Capture the cell that displays the provided text and extract its (x, y) central coordinate. 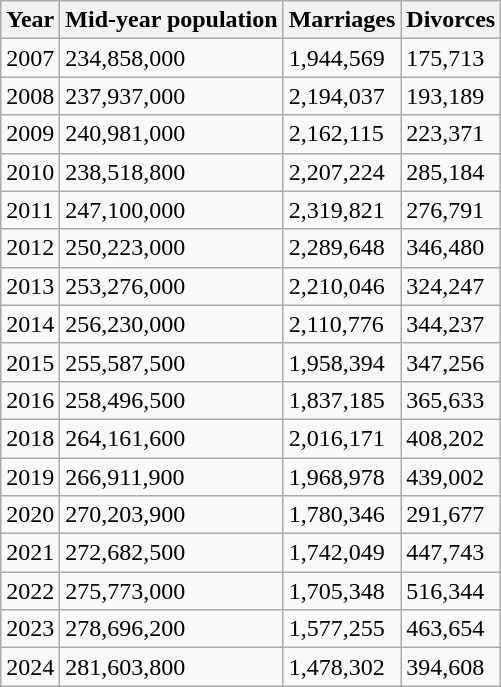
175,713 (451, 58)
291,677 (451, 515)
347,256 (451, 362)
2011 (30, 210)
1,478,302 (342, 667)
2,319,821 (342, 210)
394,608 (451, 667)
2,110,776 (342, 324)
2,289,648 (342, 248)
2012 (30, 248)
346,480 (451, 248)
2009 (30, 134)
2021 (30, 553)
1,705,348 (342, 591)
344,237 (451, 324)
1,837,185 (342, 400)
2008 (30, 96)
281,603,800 (172, 667)
Year (30, 20)
266,911,900 (172, 477)
234,858,000 (172, 58)
1,944,569 (342, 58)
2014 (30, 324)
250,223,000 (172, 248)
2,207,224 (342, 172)
2019 (30, 477)
2023 (30, 629)
247,100,000 (172, 210)
2018 (30, 438)
516,344 (451, 591)
324,247 (451, 286)
2020 (30, 515)
2007 (30, 58)
1,968,978 (342, 477)
2016 (30, 400)
447,743 (451, 553)
Mid-year population (172, 20)
285,184 (451, 172)
253,276,000 (172, 286)
2022 (30, 591)
258,496,500 (172, 400)
272,682,500 (172, 553)
2010 (30, 172)
365,633 (451, 400)
256,230,000 (172, 324)
2,016,171 (342, 438)
2,162,115 (342, 134)
193,189 (451, 96)
255,587,500 (172, 362)
264,161,600 (172, 438)
439,002 (451, 477)
Marriages (342, 20)
1,742,049 (342, 553)
1,577,255 (342, 629)
2024 (30, 667)
2013 (30, 286)
270,203,900 (172, 515)
278,696,200 (172, 629)
240,981,000 (172, 134)
275,773,000 (172, 591)
238,518,800 (172, 172)
2,194,037 (342, 96)
Divorces (451, 20)
463,654 (451, 629)
223,371 (451, 134)
276,791 (451, 210)
2015 (30, 362)
2,210,046 (342, 286)
1,958,394 (342, 362)
1,780,346 (342, 515)
237,937,000 (172, 96)
408,202 (451, 438)
